Detect which cell encompasses the target text, then output its [x, y] center coordinate. 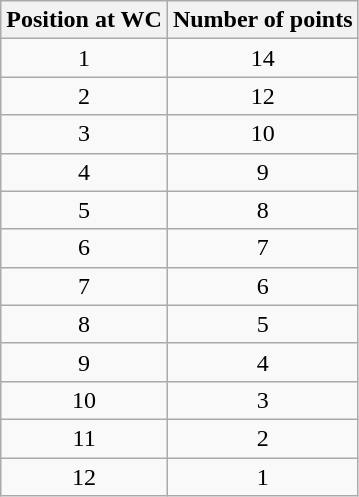
14 [262, 58]
Number of points [262, 20]
11 [84, 438]
Position at WC [84, 20]
